Pinpoint the cell where the given text exists, returning its (X, Y) midpoint coordinate. 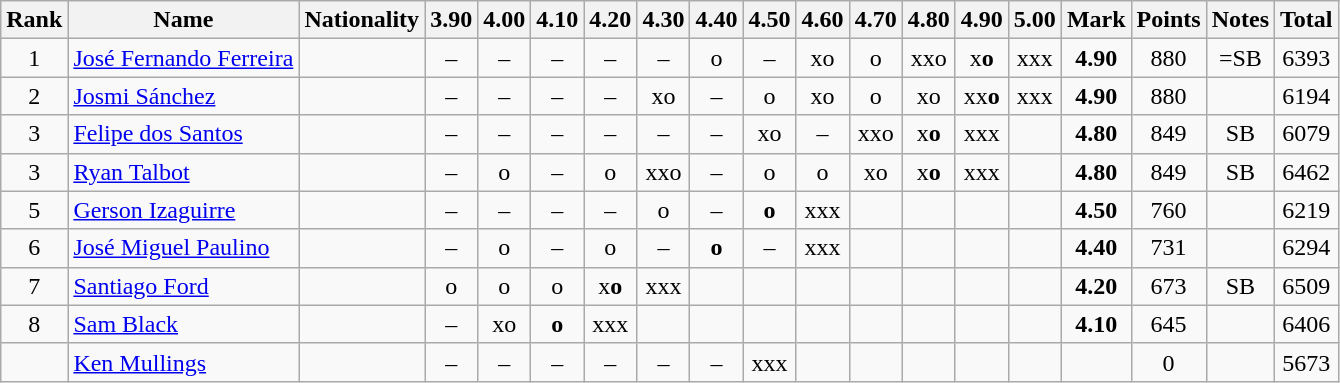
Gerson Izaguirre (184, 210)
Nationality (362, 20)
Sam Black (184, 324)
0 (1168, 362)
645 (1168, 324)
Mark (1096, 20)
=SB (1240, 58)
José Miguel Paulino (184, 248)
731 (1168, 248)
Ken Mullings (184, 362)
4.70 (876, 20)
6406 (1307, 324)
Points (1168, 20)
7 (34, 286)
Total (1307, 20)
Josmi Sánchez (184, 96)
6219 (1307, 210)
3.90 (452, 20)
4.00 (504, 20)
6462 (1307, 172)
5.00 (1034, 20)
5673 (1307, 362)
6 (34, 248)
6393 (1307, 58)
6294 (1307, 248)
Felipe dos Santos (184, 134)
Rank (34, 20)
José Fernando Ferreira (184, 58)
Santiago Ford (184, 286)
6079 (1307, 134)
760 (1168, 210)
Notes (1240, 20)
4.60 (822, 20)
6509 (1307, 286)
Name (184, 20)
4.30 (664, 20)
2 (34, 96)
8 (34, 324)
Ryan Talbot (184, 172)
673 (1168, 286)
6194 (1307, 96)
1 (34, 58)
5 (34, 210)
